Detect which cell encompasses the target text, then output its (x, y) center coordinate. 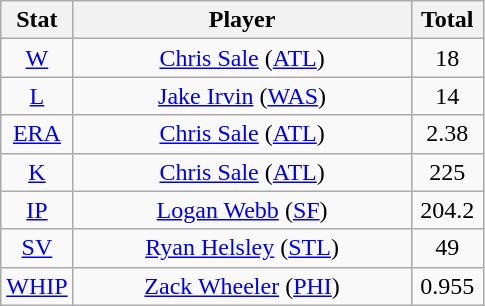
49 (447, 248)
Jake Irvin (WAS) (242, 96)
225 (447, 172)
K (37, 172)
IP (37, 210)
14 (447, 96)
L (37, 96)
WHIP (37, 286)
204.2 (447, 210)
W (37, 58)
Logan Webb (SF) (242, 210)
Zack Wheeler (PHI) (242, 286)
2.38 (447, 134)
ERA (37, 134)
Ryan Helsley (STL) (242, 248)
Player (242, 20)
Stat (37, 20)
18 (447, 58)
SV (37, 248)
0.955 (447, 286)
Total (447, 20)
